Return (x, y) of the center of cell containing provided text 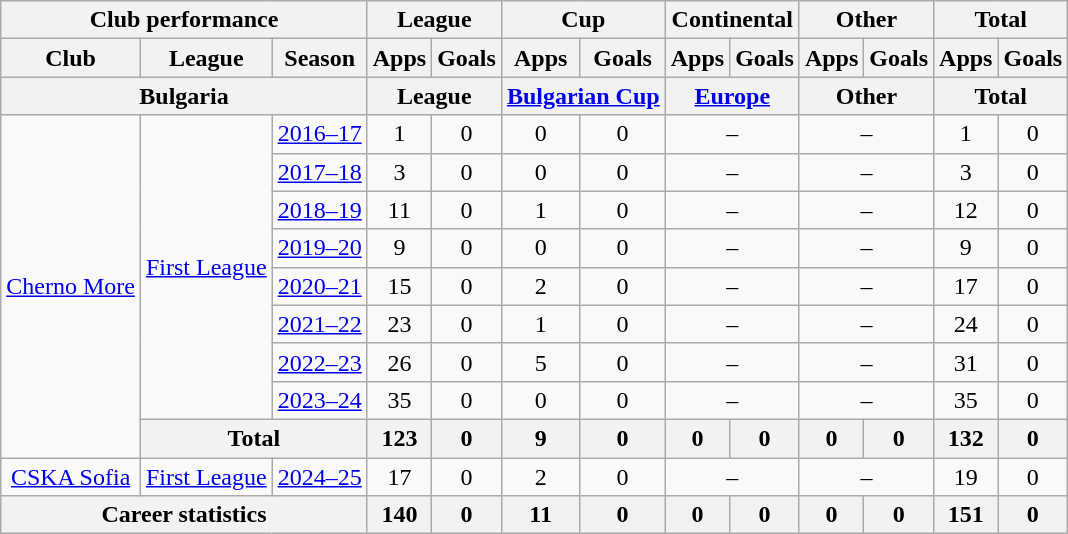
Career statistics (184, 515)
2018–19 (320, 210)
15 (399, 286)
31 (966, 362)
132 (966, 438)
Cup (583, 20)
19 (966, 477)
12 (966, 210)
CSKA Sofia (71, 477)
26 (399, 362)
5 (540, 362)
Bulgaria (184, 96)
2020–21 (320, 286)
2024–25 (320, 477)
Club performance (184, 20)
Europe (732, 96)
Club (71, 58)
2017–18 (320, 172)
123 (399, 438)
2016–17 (320, 134)
140 (399, 515)
2022–23 (320, 362)
151 (966, 515)
2019–20 (320, 248)
Season (320, 58)
2023–24 (320, 400)
23 (399, 324)
24 (966, 324)
Bulgarian Cup (583, 96)
Continental (732, 20)
2021–22 (320, 324)
Cherno More (71, 286)
